Detect which cell encompasses the target text, then output its (x, y) center coordinate. 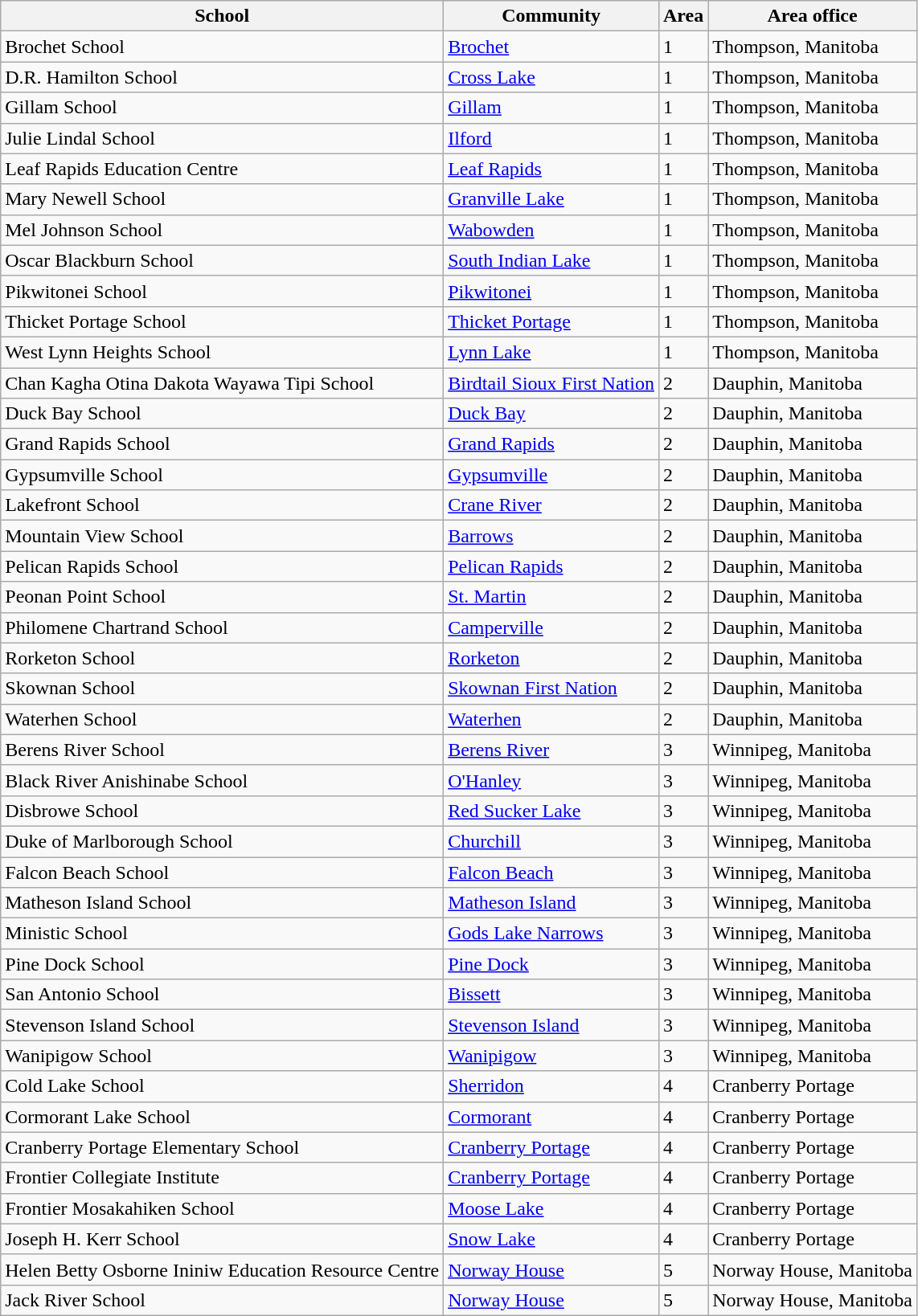
Red Sucker Lake (551, 811)
Frontier Collegiate Institute (222, 1178)
Pikwitonei (551, 291)
Churchill (551, 841)
Area (683, 16)
Waterhen (551, 719)
Leaf Rapids (551, 169)
Grand Rapids School (222, 444)
Stevenson Island School (222, 1025)
D.R. Hamilton School (222, 77)
Duke of Marlborough School (222, 841)
Matheson Island School (222, 903)
Grand Rapids (551, 444)
Sherridon (551, 1086)
Lynn Lake (551, 352)
Pikwitonei School (222, 291)
Cormorant Lake School (222, 1117)
Disbrowe School (222, 811)
Helen Betty Osborne Ininiw Education Resource Centre (222, 1269)
Cross Lake (551, 77)
Crane River (551, 505)
Wabowden (551, 230)
Community (551, 16)
Birdtail Sioux First Nation (551, 383)
O'Hanley (551, 780)
Brochet (551, 47)
Rorketon School (222, 658)
Thicket Portage School (222, 321)
Falcon Beach School (222, 872)
Ministic School (222, 934)
Gods Lake Narrows (551, 934)
Skownan School (222, 689)
Area office (813, 16)
Pine Dock (551, 964)
Cormorant (551, 1117)
Peonan Point School (222, 597)
Gypsumville (551, 475)
Camperville (551, 627)
School (222, 16)
Jack River School (222, 1300)
Berens River School (222, 750)
Frontier Mosakahiken School (222, 1208)
Wanipigow School (222, 1056)
Duck Bay (551, 414)
Skownan First Nation (551, 689)
Leaf Rapids Education Centre (222, 169)
Julie Lindal School (222, 138)
Gypsumville School (222, 475)
Pelican Rapids School (222, 566)
Mary Newell School (222, 199)
Black River Anishinabe School (222, 780)
Cranberry Portage Elementary School (222, 1147)
Snow Lake (551, 1239)
Duck Bay School (222, 414)
Falcon Beach (551, 872)
Joseph H. Kerr School (222, 1239)
Gillam School (222, 108)
Barrows (551, 536)
Pine Dock School (222, 964)
Chan Kagha Otina Dakota Wayawa Tipi School (222, 383)
Granville Lake (551, 199)
Mountain View School (222, 536)
Brochet School (222, 47)
Berens River (551, 750)
Moose Lake (551, 1208)
South Indian Lake (551, 260)
Stevenson Island (551, 1025)
Mel Johnson School (222, 230)
San Antonio School (222, 995)
Wanipigow (551, 1056)
West Lynn Heights School (222, 352)
Rorketon (551, 658)
Waterhen School (222, 719)
Cold Lake School (222, 1086)
Ilford (551, 138)
Oscar Blackburn School (222, 260)
Matheson Island (551, 903)
St. Martin (551, 597)
Philomene Chartrand School (222, 627)
Thicket Portage (551, 321)
Lakefront School (222, 505)
Pelican Rapids (551, 566)
Gillam (551, 108)
Bissett (551, 995)
